Output the [x, y] coordinate of the center of the cell containing the given text.  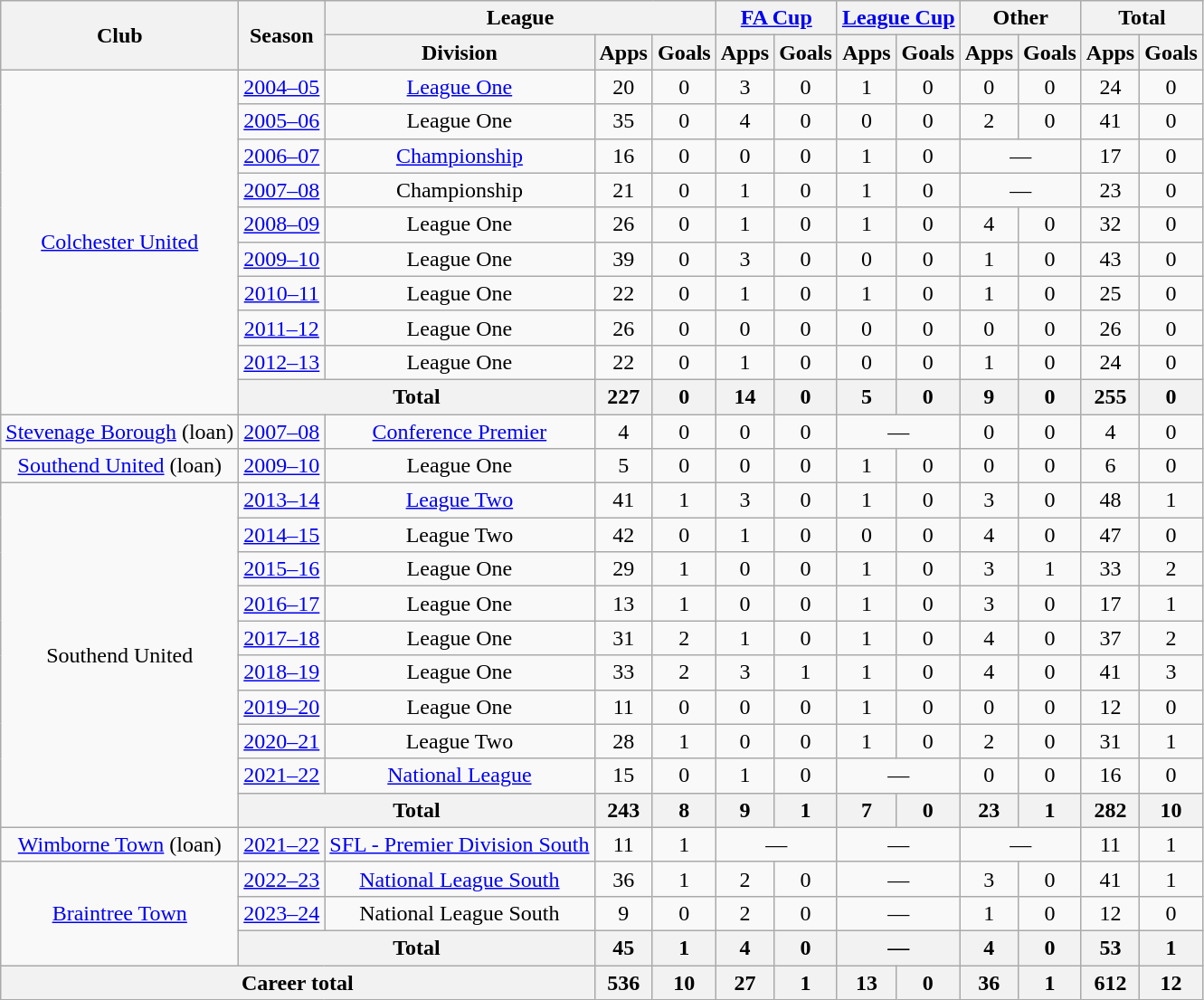
2018–19 [282, 672]
2013–14 [282, 500]
Southend United [119, 655]
2022–23 [282, 879]
2010–11 [282, 293]
8 [684, 810]
227 [623, 396]
15 [623, 776]
2008–09 [282, 224]
Braintree Town [119, 913]
League [520, 18]
42 [623, 535]
6 [1110, 466]
FA Cup [776, 18]
2006–07 [282, 156]
Season [282, 35]
League Cup [898, 18]
282 [1110, 810]
37 [1110, 638]
2014–15 [282, 535]
2019–20 [282, 707]
27 [744, 982]
243 [623, 810]
21 [623, 190]
35 [623, 121]
53 [1110, 948]
28 [623, 741]
2020–21 [282, 741]
Club [119, 35]
39 [623, 259]
255 [1110, 396]
Stevenage Borough (loan) [119, 432]
National League [460, 776]
2015–16 [282, 569]
2011–12 [282, 328]
612 [1110, 982]
47 [1110, 535]
Colchester United [119, 243]
48 [1110, 500]
2017–18 [282, 638]
2023–24 [282, 913]
Career total [298, 982]
Division [460, 52]
536 [623, 982]
Other [1020, 18]
Wimborne Town (loan) [119, 844]
45 [623, 948]
14 [744, 396]
2016–17 [282, 604]
32 [1110, 224]
7 [867, 810]
SFL - Premier Division South [460, 844]
25 [1110, 293]
2004–05 [282, 87]
20 [623, 87]
43 [1110, 259]
2012–13 [282, 362]
2005–06 [282, 121]
Southend United (loan) [119, 466]
29 [623, 569]
Conference Premier [460, 432]
